Provide the [x, y] coordinate of the cell's center where the given text is located.  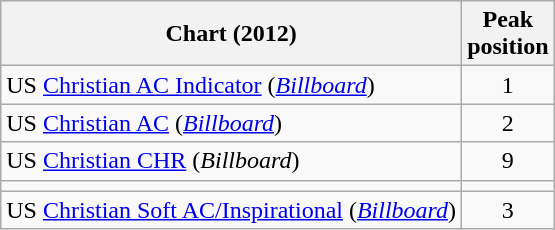
1 [508, 85]
US Christian Soft AC/Inspirational (Billboard) [232, 210]
9 [508, 161]
2 [508, 123]
US Christian CHR (Billboard) [232, 161]
US Christian AC (Billboard) [232, 123]
3 [508, 210]
Chart (2012) [232, 34]
US Christian AC Indicator (Billboard) [232, 85]
Peakposition [508, 34]
